Find where the given text appears and provide that cell's center as [x, y] coordinate. 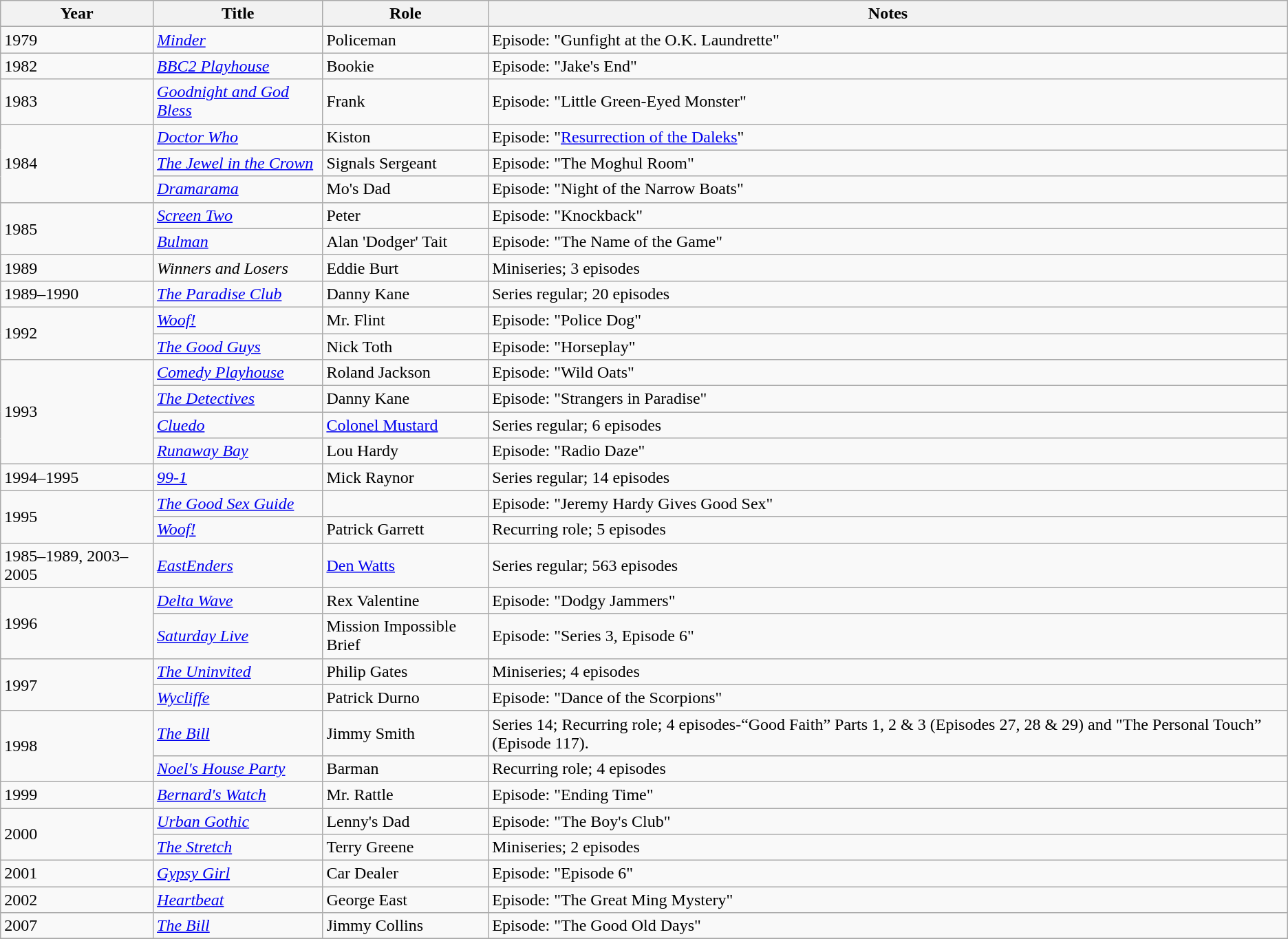
Episode: "Little Green-Eyed Monster" [888, 102]
1995 [77, 517]
1996 [77, 623]
Dramarama [238, 189]
Bookie [406, 66]
Episode: "The Name of the Game" [888, 241]
Bulman [238, 241]
1993 [77, 412]
1999 [77, 795]
Series regular; 6 episodes [888, 425]
Episode: "Dance of the Scorpions" [888, 698]
Minder [238, 40]
Series regular; 14 episodes [888, 477]
Frank [406, 102]
Miniseries; 4 episodes [888, 671]
Episode: "The Great Ming Mystery" [888, 900]
Wycliffe [238, 698]
Noel's House Party [238, 768]
The Good Guys [238, 346]
Episode: "Knockback" [888, 215]
BBC2 Playhouse [238, 66]
Nick Toth [406, 346]
Episode: "Police Dog" [888, 320]
Episode: "Gunfight at the O.K. Laundrette" [888, 40]
Alan 'Dodger' Tait [406, 241]
Mr. Rattle [406, 795]
Series 14; Recurring role; 4 episodes-“Good Faith” Parts 1, 2 & 3 (Episodes 27, 28 & 29) and "The Personal Touch” (Episode 117). [888, 733]
Bernard's Watch [238, 795]
Jimmy Collins [406, 926]
The Detectives [238, 399]
Episode: "The Moghul Room" [888, 163]
Kiston [406, 137]
Patrick Garrett [406, 530]
Lou Hardy [406, 451]
Episode: "Horseplay" [888, 346]
Peter [406, 215]
1984 [77, 163]
1979 [77, 40]
Roland Jackson [406, 373]
Mo's Dad [406, 189]
The Jewel in the Crown [238, 163]
Goodnight and God Bless [238, 102]
George East [406, 900]
1997 [77, 684]
Den Watts [406, 565]
EastEnders [238, 565]
Rex Valentine [406, 601]
Episode: "Series 3, Episode 6" [888, 636]
Year [77, 14]
Comedy Playhouse [238, 373]
Urban Gothic [238, 821]
2001 [77, 874]
Patrick Durno [406, 698]
Signals Sergeant [406, 163]
Gypsy Girl [238, 874]
Cluedo [238, 425]
Episode: "The Boy's Club" [888, 821]
Terry Greene [406, 848]
Episode: "Resurrection of the Daleks" [888, 137]
1985 [77, 228]
1989–1990 [77, 294]
Mission Impossible Brief [406, 636]
The Stretch [238, 848]
99-1 [238, 477]
Doctor Who [238, 137]
Recurring role; 5 episodes [888, 530]
1982 [77, 66]
Miniseries; 3 episodes [888, 268]
Winners and Losers [238, 268]
Episode: "Strangers in Paradise" [888, 399]
Runaway Bay [238, 451]
2002 [77, 900]
2000 [77, 834]
Episode: "Night of the Narrow Boats" [888, 189]
Role [406, 14]
Lenny's Dad [406, 821]
Colonel Mustard [406, 425]
1994–1995 [77, 477]
Title [238, 14]
Philip Gates [406, 671]
1985–1989, 2003–2005 [77, 565]
Barman [406, 768]
Eddie Burt [406, 268]
Screen Two [238, 215]
2007 [77, 926]
Episode: "Jeremy Hardy Gives Good Sex" [888, 504]
Jimmy Smith [406, 733]
1998 [77, 746]
Mr. Flint [406, 320]
The Uninvited [238, 671]
Episode: "Dodgy Jammers" [888, 601]
1983 [77, 102]
Series regular; 563 episodes [888, 565]
Heartbeat [238, 900]
Car Dealer [406, 874]
Episode: "Episode 6" [888, 874]
Series regular; 20 episodes [888, 294]
The Good Sex Guide [238, 504]
Delta Wave [238, 601]
Mick Raynor [406, 477]
Notes [888, 14]
Policeman [406, 40]
1992 [77, 333]
Episode: "Radio Daze" [888, 451]
Saturday Live [238, 636]
Recurring role; 4 episodes [888, 768]
Episode: "Wild Oats" [888, 373]
Episode: "Jake's End" [888, 66]
The Paradise Club [238, 294]
1989 [77, 268]
Episode: "The Good Old Days" [888, 926]
Episode: "Ending Time" [888, 795]
Miniseries; 2 episodes [888, 848]
